Detect which cell encompasses the target text, then output its (X, Y) center coordinate. 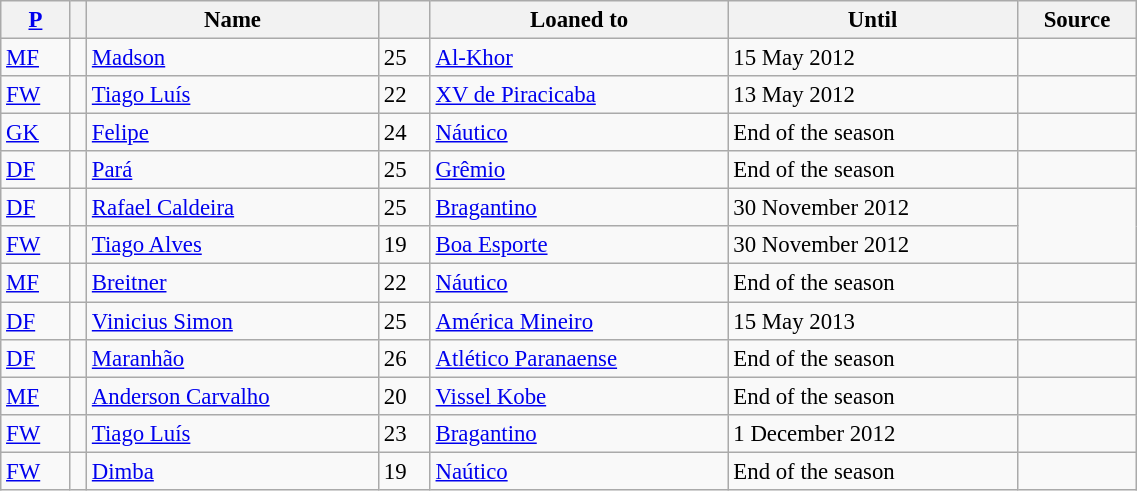
1 December 2012 (872, 433)
P (36, 20)
Vinicius Simon (233, 321)
Vissel Kobe (579, 396)
Loaned to (579, 20)
Dimba (233, 471)
América Mineiro (579, 321)
20 (405, 396)
XV de Piracicaba (579, 95)
Madson (233, 58)
Felipe (233, 133)
Maranhão (233, 358)
Atlético Paranaense (579, 358)
15 May 2013 (872, 321)
Grêmio (579, 170)
GK (36, 133)
24 (405, 133)
Until (872, 20)
Rafael Caldeira (233, 208)
23 (405, 433)
26 (405, 358)
Tiago Alves (233, 245)
Naútico (579, 471)
Breitner (233, 283)
Name (233, 20)
Boa Esporte (579, 245)
13 May 2012 (872, 95)
Pará (233, 170)
15 May 2012 (872, 58)
Source (1077, 20)
Al-Khor (579, 58)
Anderson Carvalho (233, 396)
